Provide the [x, y] coordinate of the cell's center where the given text is located.  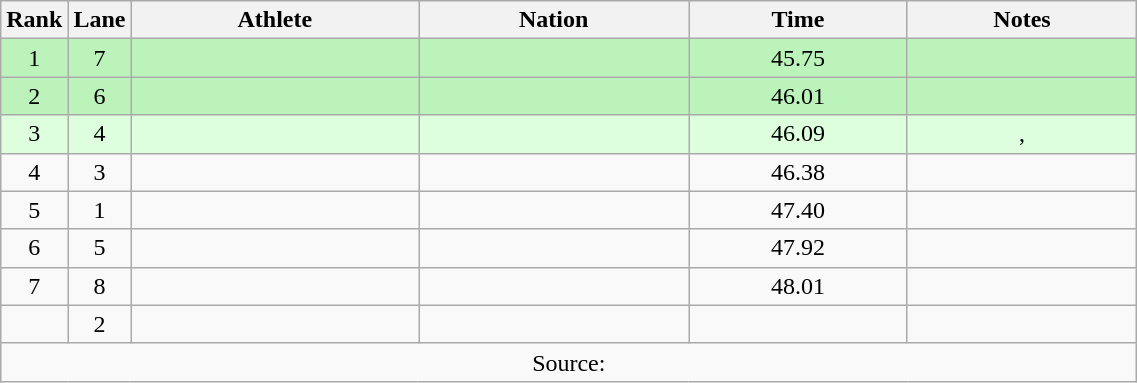
Nation [554, 20]
46.09 [798, 134]
Notes [1022, 20]
47.92 [798, 248]
Time [798, 20]
Rank [34, 20]
46.01 [798, 96]
, [1022, 134]
48.01 [798, 286]
Athlete [275, 20]
Source: [569, 362]
8 [100, 286]
46.38 [798, 172]
Lane [100, 20]
47.40 [798, 210]
45.75 [798, 58]
